Determine the (X, Y) coordinate at the center of the cell enclosing the given text.  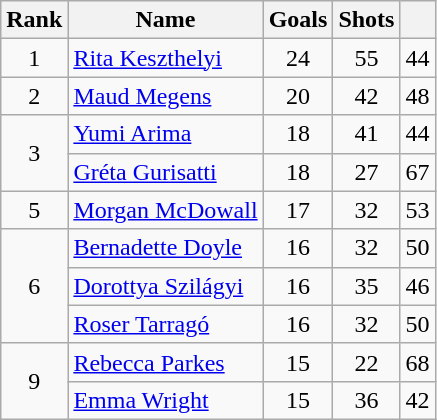
Goals (298, 20)
5 (34, 210)
22 (366, 362)
41 (366, 134)
6 (34, 286)
17 (298, 210)
3 (34, 153)
Roser Tarragó (166, 324)
Rebecca Parkes (166, 362)
Dorottya Szilágyi (166, 286)
Rita Keszthelyi (166, 58)
Shots (366, 20)
Yumi Arima (166, 134)
Maud Megens (166, 96)
67 (418, 172)
Rank (34, 20)
Gréta Gurisatti (166, 172)
24 (298, 58)
Bernadette Doyle (166, 248)
36 (366, 400)
2 (34, 96)
Name (166, 20)
68 (418, 362)
55 (366, 58)
53 (418, 210)
46 (418, 286)
35 (366, 286)
Morgan McDowall (166, 210)
27 (366, 172)
9 (34, 381)
1 (34, 58)
20 (298, 96)
Emma Wright (166, 400)
48 (418, 96)
